Extract the [x, y] coordinate from the center of the cell holding the provided text.  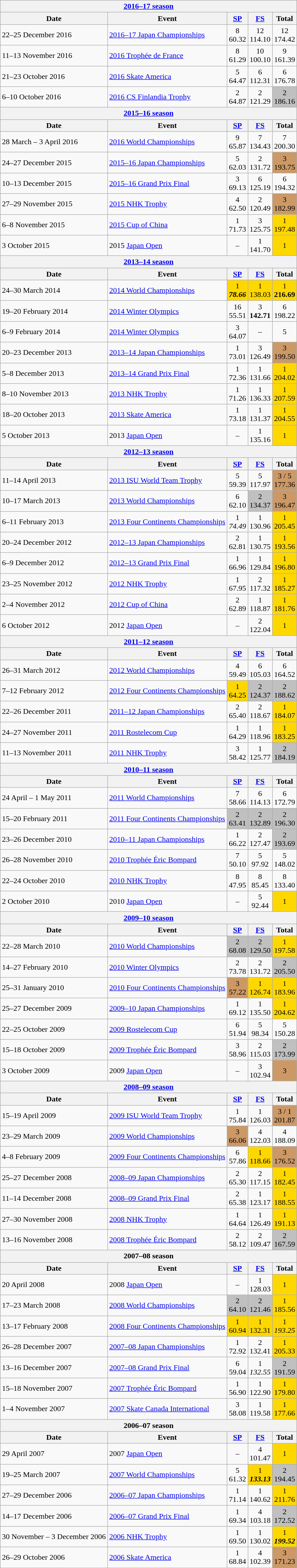
2109.47 [260, 1240]
22–24 October 2010 [54, 881]
2188.62 [285, 691]
6–8 November 2015 [54, 225]
562.03 [237, 162]
1183.96 [285, 988]
364.07 [237, 332]
2008 Four Continents Championships [167, 1326]
3176.52 [285, 1157]
3 [285, 1071]
2006–07 season [149, 1425]
2011–12 Japan Championships [167, 712]
1135.16 [260, 435]
27–29 November 2015 [54, 204]
13–16 December 2007 [54, 1367]
5148.02 [285, 860]
592.44 [260, 901]
366.06 [237, 1136]
1185.27 [285, 584]
1184.07 [285, 712]
1132.31 [260, 1326]
160.94 [237, 1326]
20–23 December 2013 [54, 353]
2184.19 [285, 753]
27–29 December 2006 [54, 1495]
169.50 [237, 1536]
3 October 2009 [54, 1071]
29 April 2007 [54, 1454]
23–25 November 2012 [54, 584]
2015–16 Grand Prix Final [167, 183]
3 / 1201.87 [285, 1115]
2015–16 season [149, 113]
2007–08 season [149, 1256]
164.29 [237, 732]
1126.74 [260, 988]
2012 World Championships [167, 670]
23–29 March 2009 [54, 1136]
2173.99 [285, 1050]
169.12 [237, 1008]
2013–14 season [149, 262]
2120.49 [260, 204]
2016 Trophée de France [167, 55]
2011 Four Continents Championships [167, 819]
4103.18 [260, 1516]
14–17 December 2006 [54, 1516]
1179.80 [285, 1388]
12114.10 [260, 35]
6–9 December 2012 [54, 563]
1126.49 [260, 1219]
1126.03 [260, 1115]
4–8 February 2009 [54, 1157]
358.42 [237, 753]
2008 Trophée Éric Bompard [167, 1240]
8133.40 [285, 881]
12174.42 [285, 35]
4122.03 [260, 1136]
564.47 [237, 76]
1185.56 [285, 1305]
2015 Japan Open [167, 246]
167.95 [237, 584]
1193.56 [285, 542]
1197.48 [285, 225]
2009 Four Continents Championships [167, 1157]
21–23 October 2016 [54, 76]
6105.03 [260, 670]
10–17 March 2013 [54, 501]
20 April 2008 [54, 1284]
171.73 [237, 225]
26–28 December 2007 [54, 1347]
2196.30 [285, 819]
3126.49 [260, 353]
662.10 [237, 501]
1130.96 [260, 521]
357.22 [237, 988]
758.66 [237, 798]
2006 Skate America [167, 1557]
171.14 [237, 1495]
2007 Japan Open [167, 1454]
1141.70 [260, 246]
1129.84 [260, 563]
6–10 October 2016 [54, 97]
17–23 March 2008 [54, 1305]
1123.17 [260, 1199]
2121.29 [260, 97]
2011–12 season [149, 642]
2012–13 Grand Prix Final [167, 563]
265.30 [237, 1178]
262.81 [237, 542]
2007–08 Japan Championships [167, 1347]
3142.71 [260, 311]
2012 Cup of China [167, 605]
1138.03 [260, 290]
15–20 February 2011 [54, 819]
2013–14 Grand Prix Final [167, 373]
2009–10 Japan Championships [167, 1008]
2010–11 season [149, 769]
1136.33 [260, 394]
11–13 November 2016 [54, 55]
166.22 [237, 840]
1131.66 [260, 373]
2122.04 [260, 625]
2172.52 [285, 1516]
2011 World Championships [167, 798]
2117.15 [260, 1178]
11–14 April 2013 [54, 480]
1199.52 [285, 1536]
2009 World Championships [167, 1136]
2012 Four Continents Championships [167, 691]
1183.25 [285, 732]
22–26 December 2011 [54, 712]
10100.10 [260, 55]
264.10 [237, 1305]
597.92 [260, 860]
11–13 November 2011 [54, 753]
7–12 February 2012 [54, 691]
1118.66 [260, 1157]
6–9 February 2014 [54, 332]
369.13 [237, 183]
1132.55 [260, 1367]
2014 World Championships [167, 290]
4188.09 [285, 1136]
2010 Trophée Éric Bompard [167, 860]
3196.47 [285, 501]
750.10 [237, 860]
24–27 November 2011 [54, 732]
6125.19 [260, 183]
1205.33 [285, 1347]
28 March – 3 April 2016 [54, 142]
2118.67 [260, 712]
3 October 2015 [54, 246]
6 October 2012 [54, 625]
2007 Skate Canada International [167, 1409]
15–18 November 2007 [54, 1388]
171.26 [237, 394]
2008–09 Grand Prix Final [167, 1199]
2117.32 [260, 584]
2010 Four Continents Championships [167, 988]
258.12 [237, 1240]
2006 NHK Trophy [167, 1536]
459.49 [237, 670]
2012–13 Japan Championships [167, 542]
2127.47 [260, 840]
1140.62 [260, 1495]
2009 Japan Open [167, 1071]
3102.94 [260, 1071]
1133.13 [260, 1475]
1118.87 [260, 605]
4101.47 [260, 1454]
1205.45 [285, 521]
4102.39 [260, 1557]
2129.50 [260, 946]
1207.59 [285, 394]
847.95 [237, 881]
6176.78 [285, 76]
1204.55 [285, 414]
264.87 [237, 97]
561.32 [237, 1475]
19–20 February 2014 [54, 311]
1125.77 [260, 753]
2006–07 Grand Prix Final [167, 1516]
3171.23 [285, 1557]
265.38 [237, 1199]
30 November – 3 December 2006 [54, 1536]
1130.75 [260, 542]
965.87 [237, 142]
2013 Four Continents Championships [167, 521]
169.34 [237, 1516]
168.84 [237, 1557]
2008–09 Japan Championships [167, 1178]
358.96 [237, 1050]
2011 NHK Trophy [167, 753]
2194.45 [285, 1475]
885.45 [260, 881]
1131.37 [260, 414]
15–18 October 2009 [54, 1050]
6–11 February 2013 [54, 521]
1130.02 [260, 1536]
1181.76 [285, 605]
598.34 [260, 1029]
2009 Trophée Éric Bompard [167, 1050]
2011 Rostelecom Cup [167, 732]
2015 NHK Trophy [167, 204]
2010 World Championships [167, 946]
2115.03 [260, 1050]
1211.76 [285, 1495]
2 October 2010 [54, 901]
1128.03 [260, 1284]
156.90 [237, 1388]
173.18 [237, 414]
1182.45 [285, 1178]
7200.30 [285, 142]
1122.90 [260, 1388]
26–29 October 2006 [54, 1557]
2007–08 Grand Prix Final [167, 1367]
1188.55 [285, 1199]
273.78 [237, 967]
6198.22 [285, 311]
13–17 February 2008 [54, 1326]
2013 World Championships [167, 501]
2016 CS Finlandia Trophy [167, 97]
9161.39 [285, 55]
18–20 October 2013 [54, 414]
22–25 October 2009 [54, 1029]
24–30 March 2014 [54, 290]
1119.58 [260, 1409]
2013 ISU World Team Trophy [167, 480]
462.50 [237, 204]
20–24 December 2012 [54, 542]
178.66 [237, 290]
6114.13 [260, 798]
3193.75 [285, 162]
26–28 November 2010 [54, 860]
2132.41 [260, 1347]
22–28 March 2010 [54, 946]
1191.13 [285, 1219]
19–25 March 2007 [54, 1475]
3125.75 [260, 225]
2013 NHK Trophy [167, 394]
2013–14 Japan Championships [167, 353]
174.49 [237, 521]
166.96 [237, 563]
2167.59 [285, 1240]
2012 Japan Open [167, 625]
3 / 5177.36 [285, 480]
2015–16 Japan Championships [167, 162]
173.01 [237, 353]
25–27 December 2008 [54, 1178]
1197.58 [285, 946]
2016 Skate America [167, 76]
3199.50 [285, 353]
2009 ISU World Team Trophy [167, 1115]
1118.96 [260, 732]
6164.52 [285, 670]
2008 World Championships [167, 1305]
7134.43 [260, 142]
2191.59 [285, 1367]
2013 Skate America [167, 414]
2124.37 [260, 691]
2134.37 [260, 501]
23–26 December 2010 [54, 840]
2205.50 [285, 967]
25–27 December 2009 [54, 1008]
657.86 [237, 1157]
164.25 [237, 691]
26–31 March 2012 [54, 670]
10–13 December 2015 [54, 183]
2009–10 season [149, 918]
651.94 [237, 1029]
1196.80 [285, 563]
262.89 [237, 605]
5–8 December 2013 [54, 373]
860.32 [237, 35]
659.04 [237, 1367]
358.08 [237, 1409]
27–30 November 2008 [54, 1219]
1–4 November 2007 [54, 1409]
2121.46 [260, 1305]
6172.79 [285, 798]
24 April – 1 May 2011 [54, 798]
2015 Cup of China [167, 225]
5150.28 [285, 1029]
5 October 2013 [54, 435]
559.39 [237, 480]
14–27 February 2010 [54, 967]
5 [285, 332]
6112.31 [260, 76]
2008–09 season [149, 1087]
11–14 December 2008 [54, 1199]
2010 Japan Open [167, 901]
2010 Winter Olympics [167, 967]
13–16 November 2008 [54, 1240]
2007 Trophée Éric Bompard [167, 1388]
861.29 [237, 55]
24–27 December 2015 [54, 162]
263.41 [237, 819]
2–4 November 2012 [54, 605]
172.36 [237, 373]
5117.97 [260, 480]
164.64 [237, 1219]
1204.02 [285, 373]
2013 Japan Open [167, 435]
268.08 [237, 946]
15–19 April 2009 [54, 1115]
2016–17 season [149, 6]
6194.32 [285, 183]
2186.16 [285, 97]
25–31 January 2010 [54, 988]
1135.50 [260, 1008]
2009 Rostelecom Cup [167, 1029]
2132.89 [260, 819]
2016–17 Japan Championships [167, 35]
2007 World Championships [167, 1475]
1655.51 [237, 311]
2008 Japan Open [167, 1284]
1193.25 [285, 1326]
1216.69 [285, 290]
2010 NHK Trophy [167, 881]
1204.62 [285, 1008]
3182.99 [285, 204]
1177.66 [285, 1409]
172.92 [237, 1347]
8–10 November 2013 [54, 394]
2006–07 Japan Championships [167, 1495]
22–25 December 2016 [54, 35]
2008 NHK Trophy [167, 1219]
2193.69 [285, 840]
2012 NHK Trophy [167, 584]
2016 World Championships [167, 142]
2012–13 season [149, 452]
175.84 [237, 1115]
2010–11 Japan Championships [167, 840]
265.40 [237, 712]
